Return (X, Y) of the center of cell containing provided text 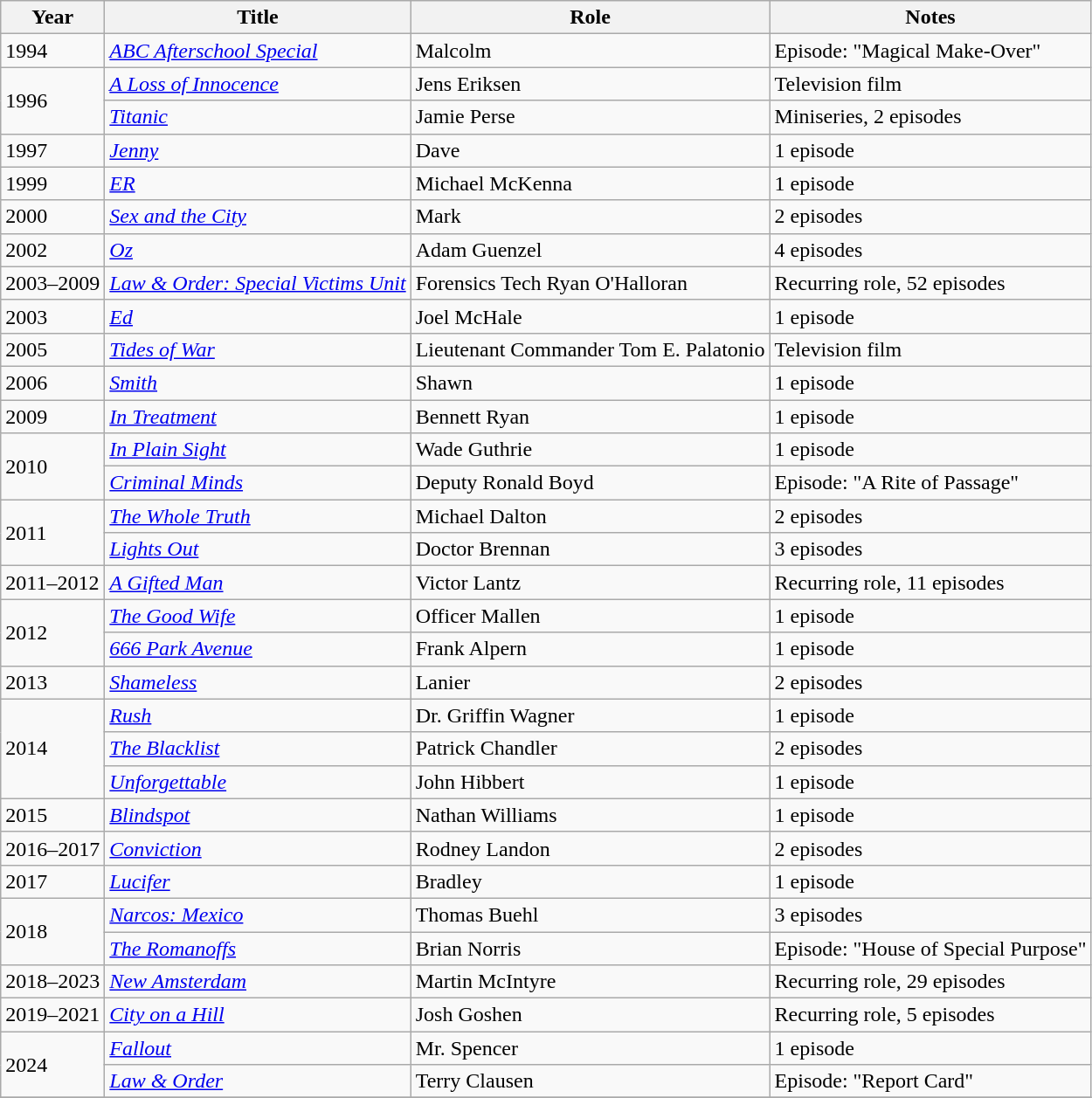
Bradley (591, 881)
Terry Clausen (591, 1081)
2005 (52, 349)
Conviction (258, 848)
2017 (52, 881)
Frank Alpern (591, 649)
2009 (52, 417)
Brian Norris (591, 948)
A Gifted Man (258, 583)
Year (52, 17)
Jamie Perse (591, 117)
Deputy Ronald Boyd (591, 483)
Notes (930, 17)
Narcos: Mexico (258, 915)
Rodney Landon (591, 848)
Shameless (258, 682)
Nathan Williams (591, 815)
Doctor Brennan (591, 549)
Patrick Chandler (591, 749)
Michael Dalton (591, 516)
Martin McIntyre (591, 982)
2024 (52, 1065)
Recurring role, 11 episodes (930, 583)
Rush (258, 715)
Recurring role, 52 episodes (930, 283)
City on a Hill (258, 1015)
Ed (258, 316)
The Romanoffs (258, 948)
2018 (52, 931)
Adam Guenzel (591, 250)
The Blacklist (258, 749)
ER (258, 183)
New Amsterdam (258, 982)
Lieutenant Commander Tom E. Palatonio (591, 349)
Blindspot (258, 815)
1996 (52, 100)
2010 (52, 466)
Episode: "A Rite of Passage" (930, 483)
2018–2023 (52, 982)
In Treatment (258, 417)
Criminal Minds (258, 483)
666 Park Avenue (258, 649)
2015 (52, 815)
2002 (52, 250)
Dr. Griffin Wagner (591, 715)
A Loss of Innocence (258, 84)
The Good Wife (258, 616)
2000 (52, 217)
2011–2012 (52, 583)
Mark (591, 217)
Miniseries, 2 episodes (930, 117)
Recurring role, 29 episodes (930, 982)
Jens Eriksen (591, 84)
Sex and the City (258, 217)
The Whole Truth (258, 516)
2011 (52, 533)
Tides of War (258, 349)
1994 (52, 51)
Thomas Buehl (591, 915)
In Plain Sight (258, 450)
Episode: "Report Card" (930, 1081)
Law & Order: Special Victims Unit (258, 283)
2003–2009 (52, 283)
Wade Guthrie (591, 450)
Role (591, 17)
Forensics Tech Ryan O'Halloran (591, 283)
ABC Afterschool Special (258, 51)
1997 (52, 150)
Michael McKenna (591, 183)
Shawn (591, 383)
Bennett Ryan (591, 417)
2012 (52, 632)
Lanier (591, 682)
John Hibbert (591, 782)
Unforgettable (258, 782)
Recurring role, 5 episodes (930, 1015)
2003 (52, 316)
Josh Goshen (591, 1015)
Mr. Spencer (591, 1048)
4 episodes (930, 250)
2014 (52, 749)
2006 (52, 383)
Malcolm (591, 51)
Oz (258, 250)
2013 (52, 682)
Lucifer (258, 881)
Jenny (258, 150)
Smith (258, 383)
Episode: "Magical Make-Over" (930, 51)
Titanic (258, 117)
Episode: "House of Special Purpose" (930, 948)
Fallout (258, 1048)
Victor Lantz (591, 583)
2016–2017 (52, 848)
Law & Order (258, 1081)
Officer Mallen (591, 616)
Joel McHale (591, 316)
Lights Out (258, 549)
2019–2021 (52, 1015)
1999 (52, 183)
Title (258, 17)
Dave (591, 150)
